From the cell containing the given text, extract its center point as [x, y] coordinate. 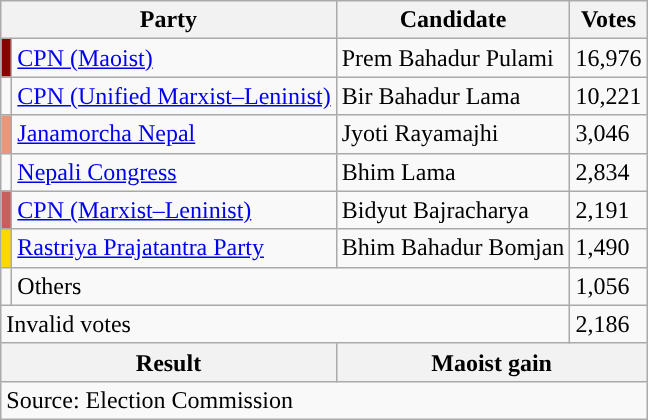
Prem Bahadur Pulami [453, 58]
CPN (Unified Marxist–Leninist) [174, 96]
1,490 [608, 248]
Source: Election Commission [324, 400]
Bhim Bahadur Bomjan [453, 248]
Jyoti Rayamajhi [453, 134]
Bir Bahadur Lama [453, 96]
Others [291, 286]
Result [168, 362]
3,046 [608, 134]
Janamorcha Nepal [174, 134]
Votes [608, 20]
Rastriya Prajatantra Party [174, 248]
CPN (Marxist–Leninist) [174, 210]
Nepali Congress [174, 172]
Bidyut Bajracharya [453, 210]
Candidate [453, 20]
2,834 [608, 172]
10,221 [608, 96]
Party [168, 20]
16,976 [608, 58]
Bhim Lama [453, 172]
CPN (Maoist) [174, 58]
2,186 [608, 324]
2,191 [608, 210]
Maoist gain [492, 362]
Invalid votes [286, 324]
1,056 [608, 286]
